Determine the (x, y) coordinate at the center of the cell enclosing the given text.  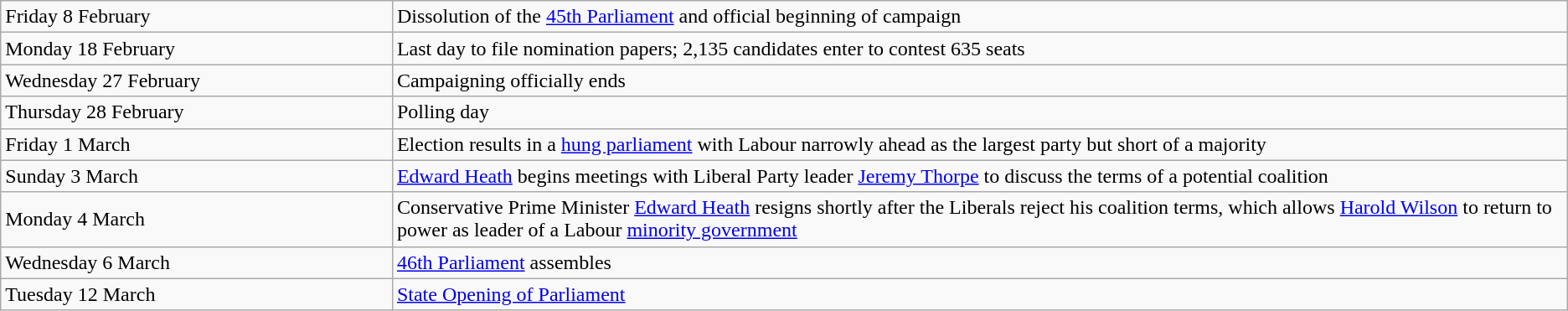
Edward Heath begins meetings with Liberal Party leader Jeremy Thorpe to discuss the terms of a potential coalition (980, 176)
Polling day (980, 112)
Sunday 3 March (197, 176)
Dissolution of the 45th Parliament and official beginning of campaign (980, 17)
Tuesday 12 March (197, 294)
Campaigning officially ends (980, 80)
Thursday 28 February (197, 112)
Monday 18 February (197, 49)
Election results in a hung parliament with Labour narrowly ahead as the largest party but short of a majority (980, 144)
Friday 1 March (197, 144)
Friday 8 February (197, 17)
Wednesday 27 February (197, 80)
46th Parliament assembles (980, 262)
State Opening of Parliament (980, 294)
Wednesday 6 March (197, 262)
Last day to file nomination papers; 2,135 candidates enter to contest 635 seats (980, 49)
Monday 4 March (197, 220)
